Return (X, Y) of the center of cell containing provided text 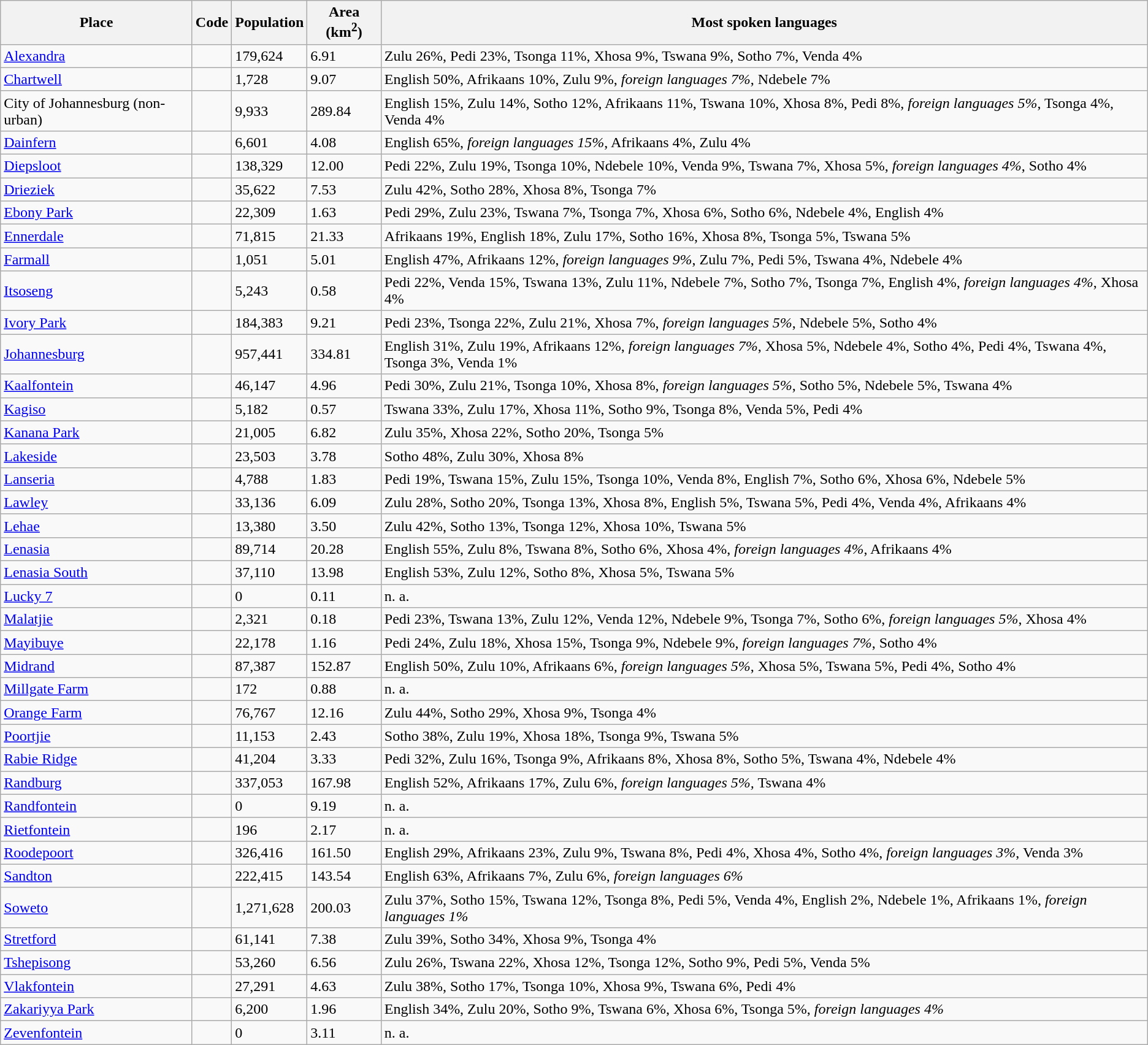
1,051 (270, 259)
Farmall (97, 259)
Population (270, 23)
Kagiso (97, 409)
Millgate Farm (97, 689)
20.28 (344, 549)
4.08 (344, 142)
Sandton (97, 876)
3.11 (344, 1033)
Pedi 30%, Zulu 21%, Tsonga 10%, Xhosa 8%, foreign languages 5%, Sotho 5%, Ndebele 5%, Tswana 4% (764, 386)
21,005 (270, 432)
Pedi 32%, Zulu 16%, Tsonga 9%, Afrikaans 8%, Xhosa 8%, Sotho 5%, Tswana 4%, Ndebele 4% (764, 759)
Lehae (97, 526)
Sotho 48%, Zulu 30%, Xhosa 8% (764, 456)
Randburg (97, 783)
0.88 (344, 689)
City of Johannesburg (non-urban) (97, 110)
161.50 (344, 852)
3.78 (344, 456)
6.82 (344, 432)
6.09 (344, 502)
Lakeside (97, 456)
Soweto (97, 908)
143.54 (344, 876)
Lenasia (97, 549)
Pedi 22%, Venda 15%, Tswana 13%, Zulu 11%, Ndebele 7%, Sotho 7%, Tsonga 7%, English 4%, foreign languages 4%, Xhosa 4% (764, 291)
7.53 (344, 189)
4.96 (344, 386)
89,714 (270, 549)
Zulu 28%, Sotho 20%, Tsonga 13%, Xhosa 8%, English 5%, Tswana 5%, Pedi 4%, Venda 4%, Afrikaans 4% (764, 502)
Roodepoort (97, 852)
Zulu 42%, Sotho 13%, Tsonga 12%, Xhosa 10%, Tswana 5% (764, 526)
2.17 (344, 829)
Zulu 42%, Sotho 28%, Xhosa 8%, Tsonga 7% (764, 189)
Lanseria (97, 479)
222,415 (270, 876)
21.33 (344, 236)
Lucky 7 (97, 596)
Zevenfontein (97, 1033)
Pedi 24%, Zulu 18%, Xhosa 15%, Tsonga 9%, Ndebele 9%, foreign languages 7%, Sotho 4% (764, 643)
11,153 (270, 736)
English 63%, Afrikaans 7%, Zulu 6%, foreign languages 6% (764, 876)
Johannesburg (97, 354)
English 50%, Afrikaans 10%, Zulu 9%, foreign languages 7%, Ndebele 7% (764, 79)
Pedi 23%, Tsonga 22%, Zulu 21%, Xhosa 7%, foreign languages 5%, Ndebele 5%, Sotho 4% (764, 323)
English 53%, Zulu 12%, Sotho 8%, Xhosa 5%, Tswana 5% (764, 573)
33,136 (270, 502)
Zulu 37%, Sotho 15%, Tswana 12%, Tsonga 8%, Pedi 5%, Venda 4%, English 2%, Ndebele 1%, Afrikaans 1%, foreign languages 1% (764, 908)
1.63 (344, 213)
Code (212, 23)
76,767 (270, 713)
184,383 (270, 323)
35,622 (270, 189)
61,141 (270, 939)
1.83 (344, 479)
957,441 (270, 354)
Zulu 39%, Sotho 34%, Xhosa 9%, Tsonga 4% (764, 939)
Rabie Ridge (97, 759)
Ennerdale (97, 236)
Area (km2) (344, 23)
6.56 (344, 963)
200.03 (344, 908)
1,728 (270, 79)
3.33 (344, 759)
138,329 (270, 166)
Itsoseng (97, 291)
326,416 (270, 852)
53,260 (270, 963)
English 50%, Zulu 10%, Afrikaans 6%, foreign languages 5%, Xhosa 5%, Tswana 5%, Pedi 4%, Sotho 4% (764, 666)
1,271,628 (270, 908)
9.19 (344, 806)
4.63 (344, 986)
Dainfern (97, 142)
Zulu 38%, Sotho 17%, Tsonga 10%, Xhosa 9%, Tswana 6%, Pedi 4% (764, 986)
71,815 (270, 236)
English 29%, Afrikaans 23%, Zulu 9%, Tswana 8%, Pedi 4%, Xhosa 4%, Sotho 4%, foreign languages 3%, Venda 3% (764, 852)
5.01 (344, 259)
334.81 (344, 354)
English 34%, Zulu 20%, Sotho 9%, Tswana 6%, Xhosa 6%, Tsonga 5%, foreign languages 4% (764, 1009)
English 15%, Zulu 14%, Sotho 12%, Afrikaans 11%, Tswana 10%, Xhosa 8%, Pedi 8%, foreign languages 5%, Tsonga 4%, Venda 4% (764, 110)
Zulu 26%, Tswana 22%, Xhosa 12%, Tsonga 12%, Sotho 9%, Pedi 5%, Venda 5% (764, 963)
Poortjie (97, 736)
172 (270, 689)
5,182 (270, 409)
2.43 (344, 736)
87,387 (270, 666)
Zulu 44%, Sotho 29%, Xhosa 9%, Tsonga 4% (764, 713)
Ebony Park (97, 213)
Kanana Park (97, 432)
9.07 (344, 79)
1.16 (344, 643)
Most spoken languages (764, 23)
Lawley (97, 502)
Zulu 26%, Pedi 23%, Tsonga 11%, Xhosa 9%, Tswana 9%, Sotho 7%, Venda 4% (764, 56)
7.38 (344, 939)
English 47%, Afrikaans 12%, foreign languages 9%, Zulu 7%, Pedi 5%, Tswana 4%, Ndebele 4% (764, 259)
Chartwell (97, 79)
English 31%, Zulu 19%, Afrikaans 12%, foreign languages 7%, Xhosa 5%, Ndebele 4%, Sotho 4%, Pedi 4%, Tswana 4%, Tsonga 3%, Venda 1% (764, 354)
Zakariyya Park (97, 1009)
0.58 (344, 291)
152.87 (344, 666)
46,147 (270, 386)
English 55%, Zulu 8%, Tswana 8%, Sotho 6%, Xhosa 4%, foreign languages 4%, Afrikaans 4% (764, 549)
6,601 (270, 142)
Tshepisong (97, 963)
337,053 (270, 783)
Afrikaans 19%, English 18%, Zulu 17%, Sotho 16%, Xhosa 8%, Tsonga 5%, Tswana 5% (764, 236)
3.50 (344, 526)
9,933 (270, 110)
Alexandra (97, 56)
5,243 (270, 291)
2,321 (270, 619)
Pedi 29%, Zulu 23%, Tswana 7%, Tsonga 7%, Xhosa 6%, Sotho 6%, Ndebele 4%, English 4% (764, 213)
13.98 (344, 573)
Place (97, 23)
Kaalfontein (97, 386)
Vlakfontein (97, 986)
1.96 (344, 1009)
Randfontein (97, 806)
9.21 (344, 323)
4,788 (270, 479)
Midrand (97, 666)
27,291 (270, 986)
23,503 (270, 456)
Zulu 35%, Xhosa 22%, Sotho 20%, Tsonga 5% (764, 432)
Pedi 19%, Tswana 15%, Zulu 15%, Tsonga 10%, Venda 8%, English 7%, Sotho 6%, Xhosa 6%, Ndebele 5% (764, 479)
Malatjie (97, 619)
English 52%, Afrikaans 17%, Zulu 6%, foreign languages 5%, Tswana 4% (764, 783)
41,204 (270, 759)
289.84 (344, 110)
Lenasia South (97, 573)
13,380 (270, 526)
Rietfontein (97, 829)
167.98 (344, 783)
Drieziek (97, 189)
Pedi 23%, Tswana 13%, Zulu 12%, Venda 12%, Ndebele 9%, Tsonga 7%, Sotho 6%, foreign languages 5%, Xhosa 4% (764, 619)
Stretford (97, 939)
12.16 (344, 713)
Tswana 33%, Zulu 17%, Xhosa 11%, Sotho 9%, Tsonga 8%, Venda 5%, Pedi 4% (764, 409)
0.18 (344, 619)
Sotho 38%, Zulu 19%, Xhosa 18%, Tsonga 9%, Tswana 5% (764, 736)
0.57 (344, 409)
0.11 (344, 596)
Orange Farm (97, 713)
196 (270, 829)
22,309 (270, 213)
22,178 (270, 643)
179,624 (270, 56)
Mayibuye (97, 643)
Diepsloot (97, 166)
English 65%, foreign languages 15%, Afrikaans 4%, Zulu 4% (764, 142)
6,200 (270, 1009)
Ivory Park (97, 323)
6.91 (344, 56)
37,110 (270, 573)
Pedi 22%, Zulu 19%, Tsonga 10%, Ndebele 10%, Venda 9%, Tswana 7%, Xhosa 5%, foreign languages 4%, Sotho 4% (764, 166)
12.00 (344, 166)
